Find where the given text appears and provide that cell's center as [x, y] coordinate. 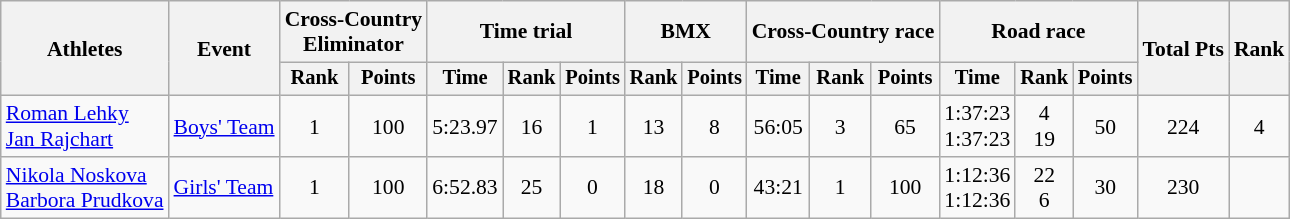
6:52.83 [464, 188]
Event [224, 48]
56:05 [778, 126]
65 [905, 126]
5:23.97 [464, 126]
Roman LehkyJan Rajchart [85, 126]
50 [1105, 126]
1:37:231:37:23 [977, 126]
224 [1183, 126]
Cross-CountryEliminator [354, 32]
4 [1260, 126]
Total Pts [1183, 48]
3 [840, 126]
230 [1183, 188]
Boys' Team [224, 126]
Nikola NoskovaBarbora Prudkova [85, 188]
25 [532, 188]
Time trial [526, 32]
419 [1044, 126]
30 [1105, 188]
18 [654, 188]
Athletes [85, 48]
Road race [1038, 32]
1:12:361:12:36 [977, 188]
16 [532, 126]
13 [654, 126]
BMX [686, 32]
8 [714, 126]
Girls' Team [224, 188]
43:21 [778, 188]
226 [1044, 188]
Cross-Country race [844, 32]
